Search for the cell housing the specified text and yield its [x, y] center coordinate. 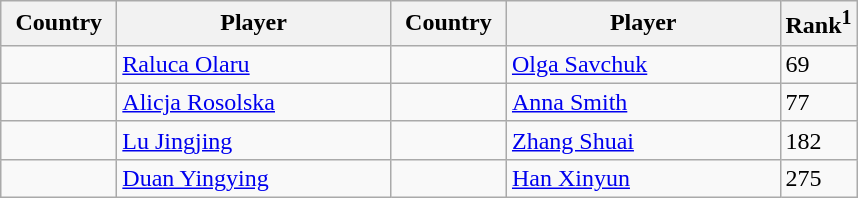
Zhang Shuai [643, 140]
Lu Jingjing [254, 140]
Olga Savchuk [643, 64]
Han Xinyun [643, 178]
69 [818, 64]
77 [818, 102]
Anna Smith [643, 102]
Raluca Olaru [254, 64]
182 [818, 140]
Rank1 [818, 24]
Duan Yingying [254, 178]
Alicja Rosolska [254, 102]
275 [818, 178]
